Capture the cell that displays the provided text and extract its [x, y] central coordinate. 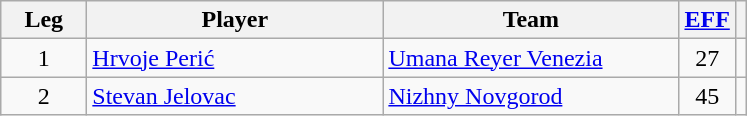
2 [44, 96]
27 [707, 58]
Nizhny Novgorod [531, 96]
Hrvoje Perić [235, 58]
Leg [44, 20]
Stevan Jelovac [235, 96]
Umana Reyer Venezia [531, 58]
Team [531, 20]
1 [44, 58]
EFF [707, 20]
45 [707, 96]
Player [235, 20]
